Scan for the cell matching the given text and deliver its [x, y] coordinate at center. 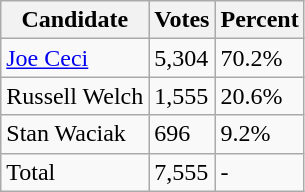
5,304 [182, 58]
Percent [260, 20]
Total [75, 172]
70.2% [260, 58]
Russell Welch [75, 96]
Votes [182, 20]
Stan Waciak [75, 134]
9.2% [260, 134]
1,555 [182, 96]
696 [182, 134]
- [260, 172]
Joe Ceci [75, 58]
20.6% [260, 96]
7,555 [182, 172]
Candidate [75, 20]
